Search for the cell housing the specified text and yield its [X, Y] center coordinate. 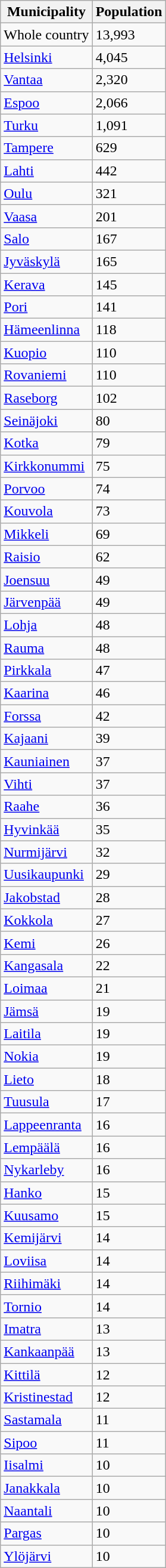
Lohja [46, 625]
42 [129, 716]
Imatra [46, 1329]
165 [129, 261]
Seinäjoki [46, 421]
Tampere [46, 148]
442 [129, 171]
201 [129, 216]
17 [129, 1102]
32 [129, 852]
Janakkala [46, 1488]
29 [129, 875]
4,045 [129, 57]
Vihti [46, 784]
Raahe [46, 807]
Kemi [46, 943]
Riihimäki [46, 1283]
Lempäälä [46, 1147]
74 [129, 489]
Iisalmi [46, 1465]
28 [129, 897]
Oulu [46, 193]
Ylöjärvi [46, 1556]
Tornio [46, 1306]
21 [129, 988]
Salo [46, 239]
27 [129, 920]
Nykarleby [46, 1170]
Population [129, 12]
26 [129, 943]
Joensuu [46, 579]
Whole country [46, 35]
Jakobstad [46, 897]
Mikkeli [46, 534]
Forssa [46, 716]
Tuusula [46, 1102]
Kristinestad [46, 1397]
Lieto [46, 1079]
629 [129, 148]
Pargas [46, 1533]
80 [129, 421]
39 [129, 739]
35 [129, 829]
Kotka [46, 443]
Sipoo [46, 1443]
Municipality [46, 12]
13,993 [129, 35]
Pirkkala [46, 671]
79 [129, 443]
Kittilä [46, 1374]
Sastamala [46, 1420]
Rovaniemi [46, 375]
47 [129, 671]
Vantaa [46, 80]
18 [129, 1079]
Kangasala [46, 965]
Raisio [46, 557]
Kerava [46, 285]
62 [129, 557]
Kouvola [46, 511]
Järvenpää [46, 602]
Kaarina [46, 693]
Kankaanpää [46, 1351]
Laitila [46, 1034]
Kirkkonummi [46, 466]
Kajaani [46, 739]
Kuopio [46, 353]
Espoo [46, 103]
Nokia [46, 1057]
141 [129, 307]
2,320 [129, 80]
Lahti [46, 171]
73 [129, 511]
Loimaa [46, 988]
Rauma [46, 647]
1,091 [129, 125]
Helsinki [46, 57]
Hämeenlinna [46, 330]
Jyväskylä [46, 261]
36 [129, 807]
Kemijärvi [46, 1238]
Naantali [46, 1511]
Kauniainen [46, 761]
Loviisa [46, 1261]
321 [129, 193]
46 [129, 693]
69 [129, 534]
Hyvinkää [46, 829]
Uusikaupunki [46, 875]
118 [129, 330]
Kokkola [46, 920]
Kuusamo [46, 1215]
75 [129, 466]
22 [129, 965]
Pori [46, 307]
145 [129, 285]
Turku [46, 125]
Nurmijärvi [46, 852]
Raseborg [46, 398]
167 [129, 239]
Vaasa [46, 216]
102 [129, 398]
Jämsä [46, 1011]
2,066 [129, 103]
Hanko [46, 1193]
Porvoo [46, 489]
Lappeenranta [46, 1125]
